Find where the given text appears and provide that cell's center as [x, y] coordinate. 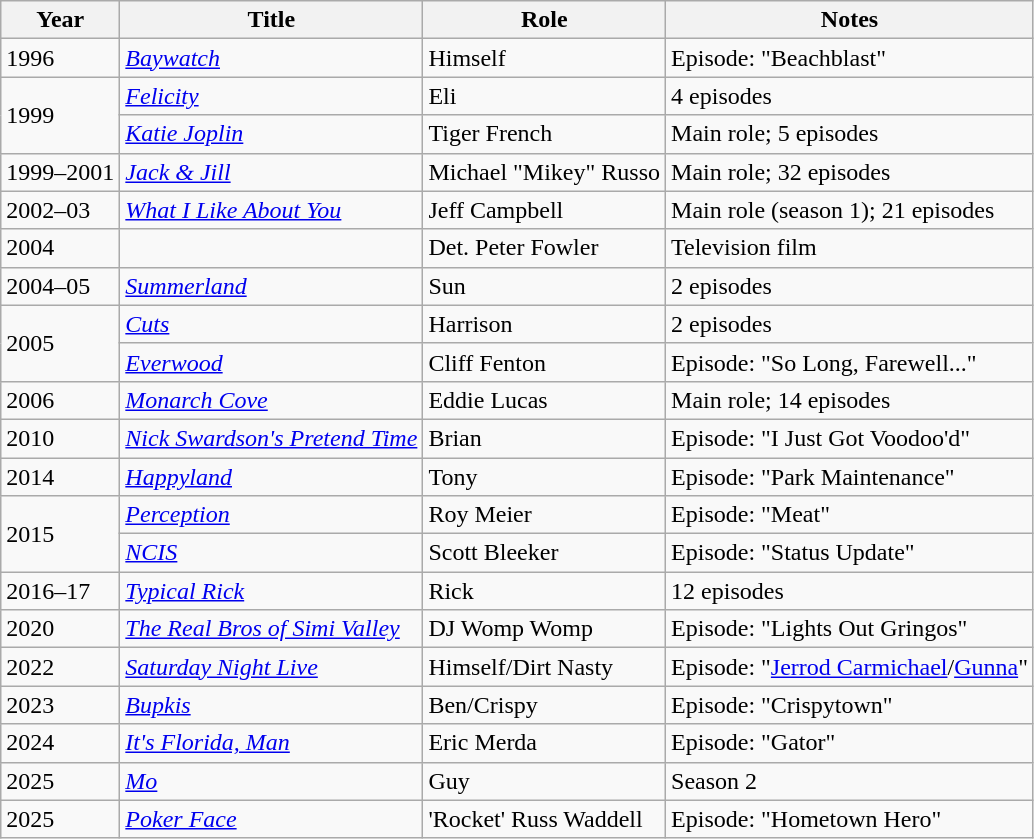
Main role (season 1); 21 episodes [850, 210]
Sun [544, 286]
Eli [544, 96]
Nick Swardson's Pretend Time [272, 438]
Jeff Campbell [544, 210]
2014 [60, 477]
Mo [272, 781]
Summerland [272, 286]
2005 [60, 343]
Himself [544, 58]
1999–2001 [60, 172]
Katie Joplin [272, 134]
Episode: "Status Update" [850, 553]
Det. Peter Fowler [544, 248]
Brian [544, 438]
Guy [544, 781]
4 episodes [850, 96]
Episode: "Crispytown" [850, 705]
Tony [544, 477]
Notes [850, 20]
Episode: "Park Maintenance" [850, 477]
Tiger French [544, 134]
Main role; 14 episodes [850, 400]
Episode: "Jerrod Carmichael/Gunna" [850, 667]
Title [272, 20]
Himself/Dirt Nasty [544, 667]
Monarch Cove [272, 400]
Episode: "Hometown Hero" [850, 819]
Everwood [272, 362]
Episode: "Gator" [850, 743]
2016–17 [60, 591]
The Real Bros of Simi Valley [272, 629]
Season 2 [850, 781]
Harrison [544, 324]
2022 [60, 667]
1996 [60, 58]
2024 [60, 743]
Year [60, 20]
2004–05 [60, 286]
Cliff Fenton [544, 362]
Michael "Mikey" Russo [544, 172]
NCIS [272, 553]
Episode: "I Just Got Voodoo'd" [850, 438]
2010 [60, 438]
DJ Womp Womp [544, 629]
Role [544, 20]
Happyland [272, 477]
Felicity [272, 96]
Episode: "Meat" [850, 515]
Perception [272, 515]
Jack & Jill [272, 172]
Rick [544, 591]
2020 [60, 629]
It's Florida, Man [272, 743]
2002–03 [60, 210]
Baywatch [272, 58]
Poker Face [272, 819]
12 episodes [850, 591]
Eric Merda [544, 743]
Roy Meier [544, 515]
2015 [60, 534]
Episode: "Lights Out Gringos" [850, 629]
1999 [60, 115]
2004 [60, 248]
Episode: "So Long, Farewell..." [850, 362]
Eddie Lucas [544, 400]
Episode: "Beachblast" [850, 58]
Bupkis [272, 705]
Saturday Night Live [272, 667]
2006 [60, 400]
Typical Rick [272, 591]
Main role; 5 episodes [850, 134]
Scott Bleeker [544, 553]
Cuts [272, 324]
Ben/Crispy [544, 705]
Main role; 32 episodes [850, 172]
What I Like About You [272, 210]
2023 [60, 705]
'Rocket' Russ Waddell [544, 819]
Television film [850, 248]
